Extract the (X, Y) coordinate from the center of the cell holding the provided text.  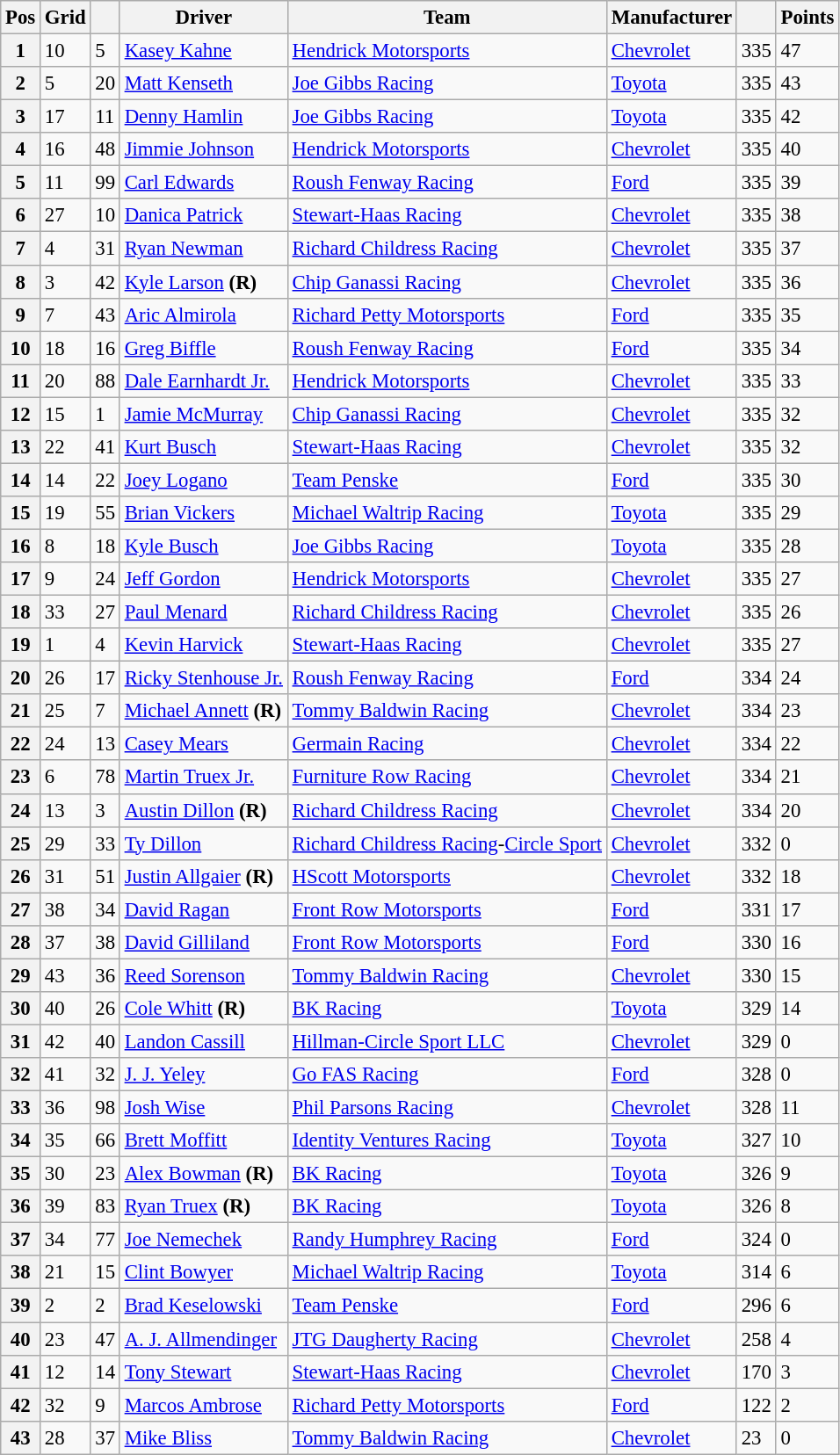
Landon Cassill (204, 1041)
Hillman-Circle Sport LLC (446, 1041)
Greg Biffle (204, 348)
Ryan Truex (R) (204, 1206)
Identity Ventures Racing (446, 1140)
Casey Mears (204, 744)
Denny Hamlin (204, 117)
Phil Parsons Racing (446, 1108)
Joey Logano (204, 480)
Driver (204, 18)
Germain Racing (446, 744)
51 (105, 876)
Joe Nemechek (204, 1240)
Jeff Gordon (204, 579)
A. J. Allmendinger (204, 1339)
170 (756, 1372)
Team (446, 18)
David Gilliland (204, 943)
88 (105, 380)
Mike Bliss (204, 1437)
Richard Childress Racing-Circle Sport (446, 843)
Manufacturer (671, 18)
Ricky Stenhouse Jr. (204, 678)
Marcos Ambrose (204, 1405)
Kyle Larson (R) (204, 282)
Brian Vickers (204, 513)
Furniture Row Racing (446, 778)
55 (105, 513)
Alex Bowman (R) (204, 1174)
Go FAS Racing (446, 1075)
Randy Humphrey Racing (446, 1240)
Justin Allgaier (R) (204, 876)
314 (756, 1273)
Tony Stewart (204, 1372)
77 (105, 1240)
258 (756, 1339)
296 (756, 1306)
Kasey Kahne (204, 51)
324 (756, 1240)
J. J. Yeley (204, 1075)
Josh Wise (204, 1108)
Jimmie Johnson (204, 149)
Pos (21, 18)
Dale Earnhardt Jr. (204, 380)
Ryan Newman (204, 249)
Aric Almirola (204, 315)
Kurt Busch (204, 447)
327 (756, 1140)
Brett Moffitt (204, 1140)
Points (807, 18)
Jamie McMurray (204, 414)
66 (105, 1140)
Reed Sorenson (204, 975)
JTG Daugherty Racing (446, 1339)
Kevin Harvick (204, 645)
Grid (65, 18)
Danica Patrick (204, 215)
83 (105, 1206)
122 (756, 1405)
Carl Edwards (204, 183)
Paul Menard (204, 612)
48 (105, 149)
Clint Bowyer (204, 1273)
99 (105, 183)
Cole Whitt (R) (204, 1009)
Kyle Busch (204, 546)
Michael Annett (R) (204, 711)
Brad Keselowski (204, 1306)
Austin Dillon (R) (204, 810)
331 (756, 909)
Martin Truex Jr. (204, 778)
Ty Dillon (204, 843)
98 (105, 1108)
HScott Motorsports (446, 876)
78 (105, 778)
Matt Kenseth (204, 83)
David Ragan (204, 909)
